Search for the cell housing the specified text and yield its [X, Y] center coordinate. 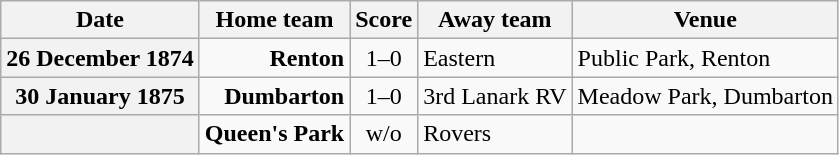
Away team [495, 20]
Queen's Park [274, 134]
Meadow Park, Dumbarton [705, 96]
Eastern [495, 58]
Dumbarton [274, 96]
w/o [384, 134]
26 December 1874 [100, 58]
Rovers [495, 134]
30 January 1875 [100, 96]
Public Park, Renton [705, 58]
Score [384, 20]
Venue [705, 20]
Date [100, 20]
Home team [274, 20]
3rd Lanark RV [495, 96]
Renton [274, 58]
